For the text-containing cell, return its midpoint in [X, Y] coordinate format. 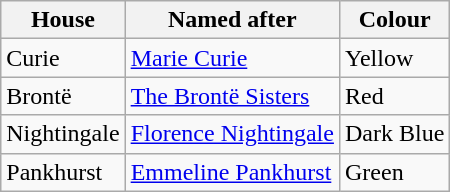
Nightingale [63, 134]
Red [394, 96]
Florence Nightingale [232, 134]
Yellow [394, 58]
Dark Blue [394, 134]
Curie [63, 58]
House [63, 20]
Pankhurst [63, 172]
Emmeline Pankhurst [232, 172]
The Brontë Sisters [232, 96]
Brontë [63, 96]
Named after [232, 20]
Marie Curie [232, 58]
Colour [394, 20]
Green [394, 172]
